Return (X, Y) of the center of cell containing provided text 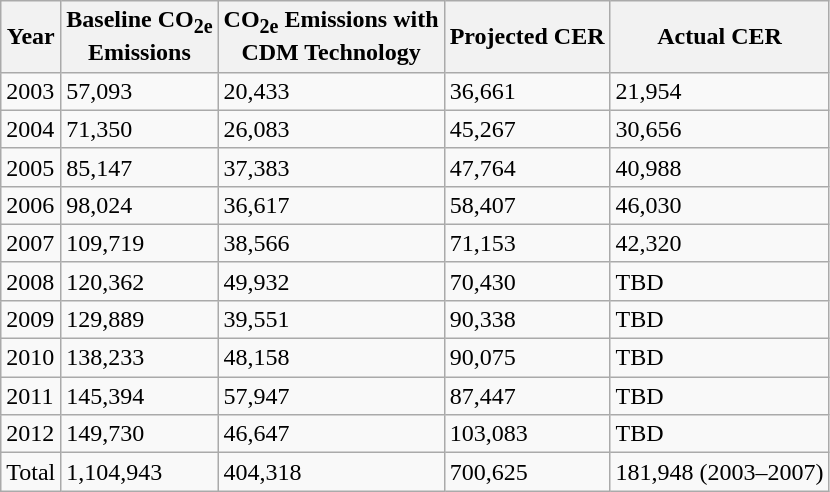
49,932 (331, 281)
1,104,943 (140, 472)
47,764 (527, 167)
2006 (31, 205)
181,948 (2003–2007) (720, 472)
36,617 (331, 205)
149,730 (140, 434)
90,338 (527, 319)
39,551 (331, 319)
90,075 (527, 358)
45,267 (527, 129)
129,889 (140, 319)
38,566 (331, 243)
40,988 (720, 167)
Year (31, 36)
109,719 (140, 243)
26,083 (331, 129)
71,153 (527, 243)
2012 (31, 434)
Actual CER (720, 36)
21,954 (720, 91)
2003 (31, 91)
46,647 (331, 434)
145,394 (140, 396)
700,625 (527, 472)
103,083 (527, 434)
70,430 (527, 281)
85,147 (140, 167)
2008 (31, 281)
138,233 (140, 358)
2010 (31, 358)
87,447 (527, 396)
2009 (31, 319)
Total (31, 472)
98,024 (140, 205)
2011 (31, 396)
36,661 (527, 91)
2005 (31, 167)
58,407 (527, 205)
404,318 (331, 472)
Baseline CO2e Emissions (140, 36)
120,362 (140, 281)
20,433 (331, 91)
48,158 (331, 358)
2004 (31, 129)
37,383 (331, 167)
2007 (31, 243)
Projected CER (527, 36)
57,093 (140, 91)
CO2e Emissions with CDM Technology (331, 36)
71,350 (140, 129)
57,947 (331, 396)
42,320 (720, 243)
46,030 (720, 205)
30,656 (720, 129)
